Search for the cell housing the specified text and yield its [X, Y] center coordinate. 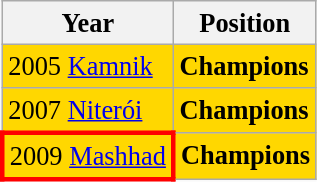
2009 Mashhad [88, 156]
Year [88, 22]
2005 Kamnik [88, 66]
Position [244, 22]
2007 Niterói [88, 110]
